Provide the (x, y) coordinate of the cell's center where the given text is located.  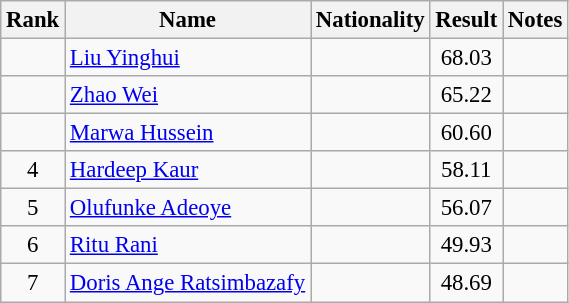
Marwa Hussein (188, 133)
60.60 (466, 133)
Doris Ange Ratsimbazafy (188, 283)
Hardeep Kaur (188, 170)
4 (33, 170)
6 (33, 245)
5 (33, 208)
Name (188, 20)
Ritu Rani (188, 245)
Notes (536, 20)
56.07 (466, 208)
58.11 (466, 170)
Nationality (370, 20)
7 (33, 283)
Rank (33, 20)
Zhao Wei (188, 95)
Olufunke Adeoye (188, 208)
Liu Yinghui (188, 58)
49.93 (466, 245)
65.22 (466, 95)
Result (466, 20)
48.69 (466, 283)
68.03 (466, 58)
